Capture the cell that displays the provided text and extract its [x, y] central coordinate. 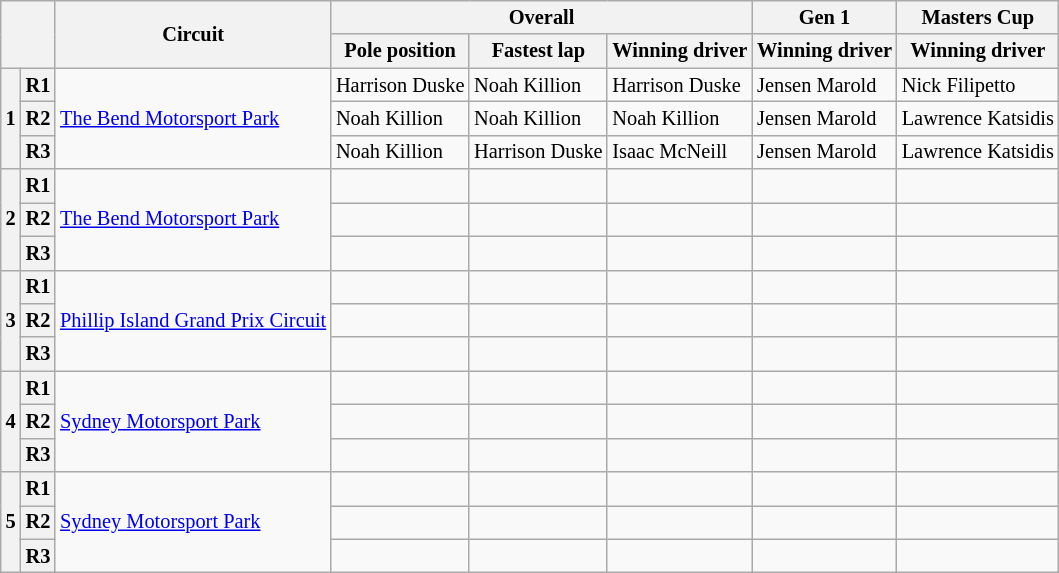
1 [11, 118]
Nick Filipetto [978, 85]
5 [11, 522]
Overall [542, 17]
Pole position [400, 51]
Isaac McNeill [680, 152]
Circuit [193, 34]
2 [11, 220]
Phillip Island Grand Prix Circuit [193, 320]
Gen 1 [824, 17]
Masters Cup [978, 17]
3 [11, 320]
4 [11, 422]
Fastest lap [538, 51]
